Search for the cell housing the specified text and yield its (X, Y) center coordinate. 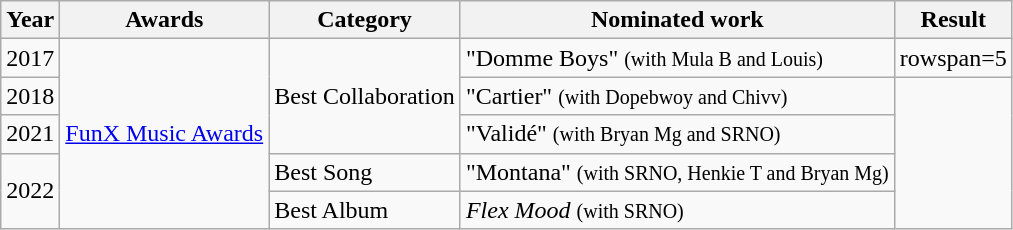
Result (953, 20)
Category (365, 20)
Best Song (365, 172)
2017 (30, 58)
Best Collaboration (365, 96)
"Domme Boys" (with Mula B and Louis) (677, 58)
Nominated work (677, 20)
2021 (30, 134)
2018 (30, 96)
Year (30, 20)
Best Album (365, 210)
rowspan=5 (953, 58)
"Validé" (with Bryan Mg and SRNO) (677, 134)
2022 (30, 191)
"Cartier" (with Dopebwoy and Chivv) (677, 96)
Awards (164, 20)
FunX Music Awards (164, 134)
Flex Mood (with SRNO) (677, 210)
"Montana" (with SRNO, Henkie T and Bryan Mg) (677, 172)
